For the text-containing cell, return its midpoint in [X, Y] coordinate format. 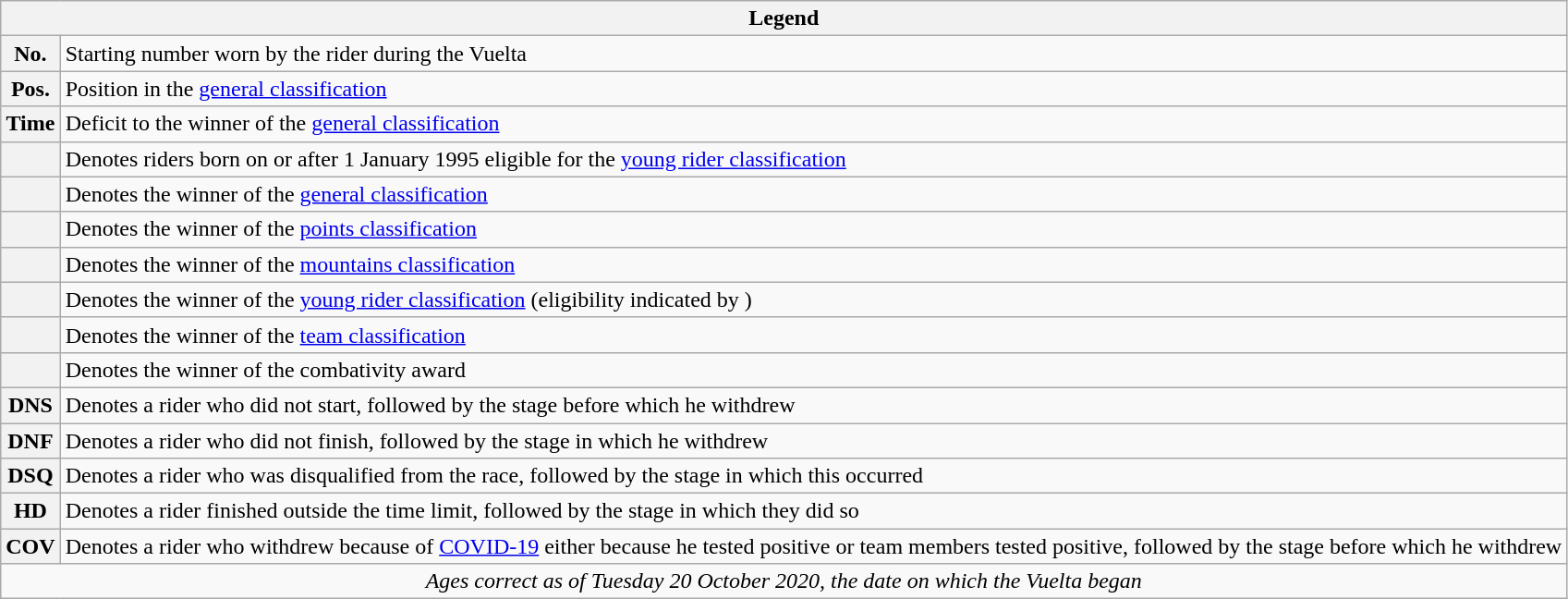
Denotes a rider who did not start, followed by the stage before which he withdrew [813, 405]
Ages correct as of Tuesday 20 October 2020, the date on which the Vuelta began [784, 581]
Denotes riders born on or after 1 January 1995 eligible for the young rider classification [813, 159]
HD [30, 511]
Denotes the winner of the mountains classification [813, 264]
Denotes a rider who did not finish, followed by the stage in which he withdrew [813, 441]
Denotes the winner of the points classification [813, 229]
DNF [30, 441]
Starting number worn by the rider during the Vuelta [813, 54]
Position in the general classification [813, 89]
No. [30, 54]
Denotes the winner of the combativity award [813, 370]
DNS [30, 405]
Pos. [30, 89]
Deficit to the winner of the general classification [813, 124]
Denotes a rider finished outside the time limit, followed by the stage in which they did so [813, 511]
Legend [784, 18]
DSQ [30, 476]
Denotes the winner of the team classification [813, 335]
Time [30, 124]
Denotes the winner of the young rider classification (eligibility indicated by ) [813, 299]
COV [30, 546]
Denotes the winner of the general classification [813, 194]
Denotes a rider who was disqualified from the race, followed by the stage in which this occurred [813, 476]
